Search for the cell housing the specified text and yield its [x, y] center coordinate. 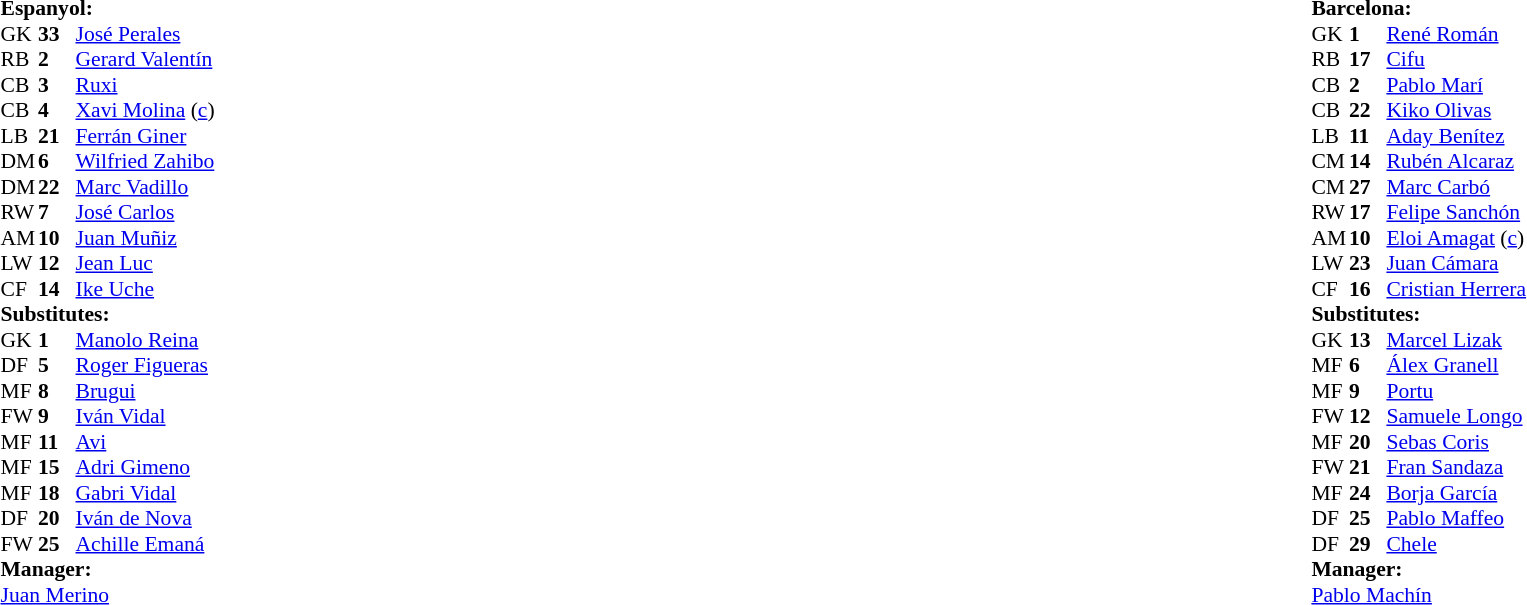
27 [1368, 187]
8 [57, 391]
Ike Uche [146, 289]
13 [1368, 340]
Marc Vadillo [146, 187]
Ferrán Giner [146, 136]
7 [57, 213]
Samuele Longo [1456, 417]
24 [1368, 493]
Eloi Amagat (c) [1456, 238]
Sebas Coris [1456, 442]
16 [1368, 289]
Gerard Valentín [146, 59]
Achille Emaná [146, 544]
3 [57, 85]
5 [57, 365]
Rubén Alcaraz [1456, 161]
Pablo Maffeo [1456, 519]
Cristian Herrera [1456, 289]
33 [57, 34]
Pablo Marí [1456, 85]
Iván Vidal [146, 417]
Portu [1456, 391]
Juan Muñiz [146, 238]
Aday Benítez [1456, 136]
Álex Granell [1456, 365]
Gabri Vidal [146, 493]
Avi [146, 442]
15 [57, 467]
Iván de Nova [146, 519]
Wilfried Zahibo [146, 161]
29 [1368, 544]
Cifu [1456, 59]
23 [1368, 263]
Kiko Olivas [1456, 111]
Chele [1456, 544]
Adri Gimeno [146, 467]
Marc Carbó [1456, 187]
José Perales [146, 34]
José Carlos [146, 213]
Borja García [1456, 493]
Brugui [146, 391]
4 [57, 111]
Fran Sandaza [1456, 467]
18 [57, 493]
Manolo Reina [146, 340]
Marcel Lizak [1456, 340]
Jean Luc [146, 263]
Juan Cámara [1456, 263]
Xavi Molina (c) [146, 111]
René Román [1456, 34]
Felipe Sanchón [1456, 213]
Ruxi [146, 85]
Roger Figueras [146, 365]
